Search for the cell housing the specified text and yield its (x, y) center coordinate. 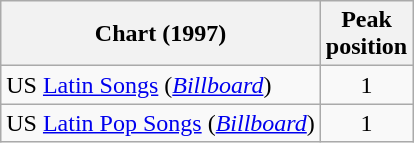
Chart (1997) (161, 34)
Peakposition (366, 34)
US Latin Pop Songs (Billboard) (161, 123)
US Latin Songs (Billboard) (161, 85)
